Return (X, Y) of the center of cell containing provided text 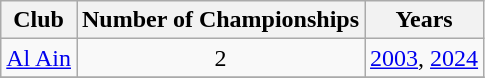
Club (39, 20)
2003, 2024 (424, 58)
Al Ain (39, 58)
Years (424, 20)
Number of Championships (220, 20)
2 (220, 58)
